Output the (X, Y) coordinate of the center of the cell containing the given text.  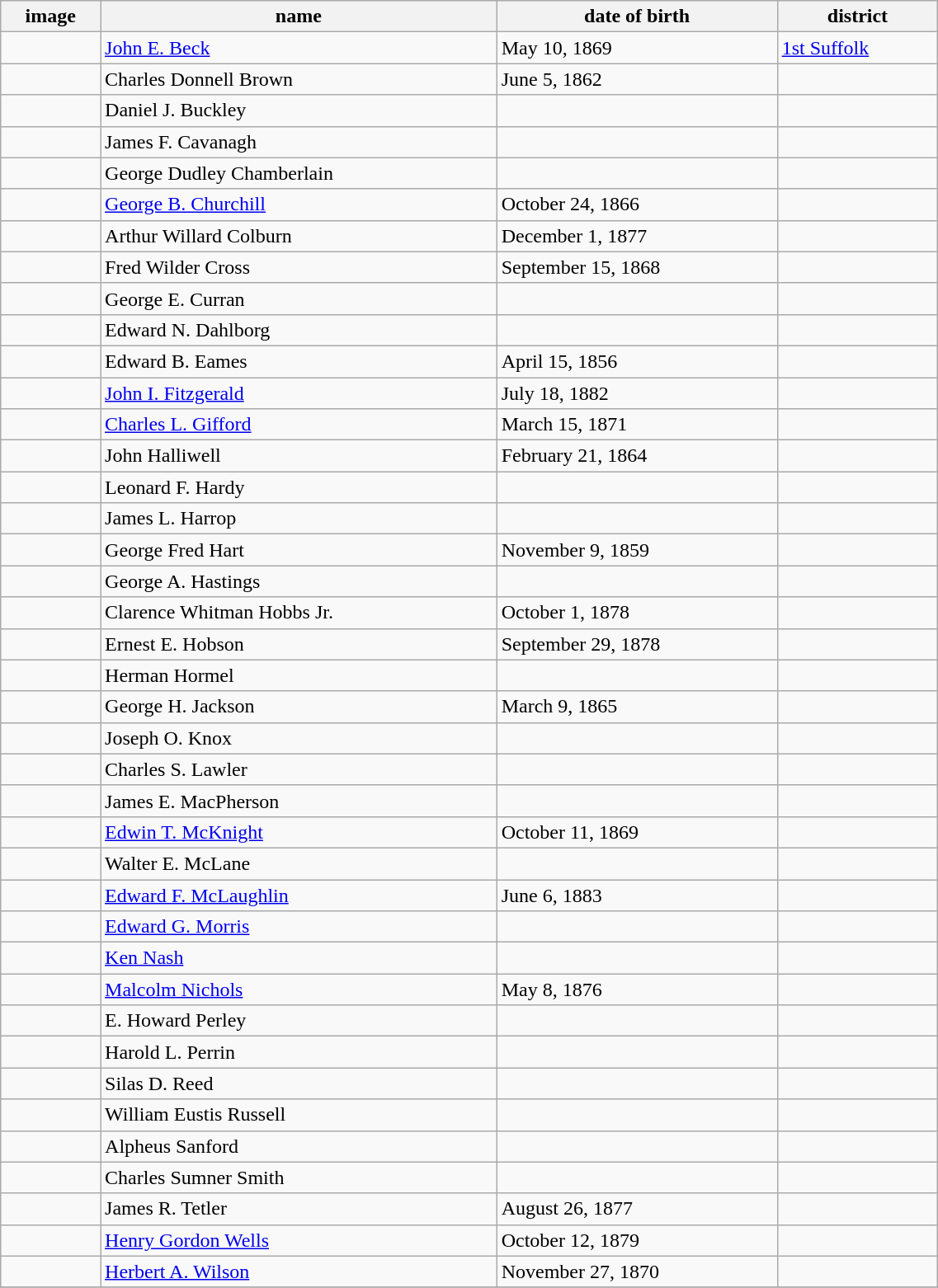
Edward B. Eames (299, 361)
May 10, 1869 (637, 48)
Edward G. Morris (299, 927)
Leonard F. Hardy (299, 487)
date of birth (637, 16)
November 9, 1859 (637, 550)
George Fred Hart (299, 550)
George E. Curran (299, 298)
Malcolm Nichols (299, 990)
April 15, 1856 (637, 361)
February 21, 1864 (637, 456)
George A. Hastings (299, 581)
March 15, 1871 (637, 425)
Harold L. Perrin (299, 1052)
E. Howard Perley (299, 1021)
John E. Beck (299, 48)
John Halliwell (299, 456)
Arthur Willard Colburn (299, 236)
district (858, 16)
Charles S. Lawler (299, 769)
Edwin T. McKnight (299, 832)
George Dudley Chamberlain (299, 173)
Daniel J. Buckley (299, 110)
George H. Jackson (299, 707)
James E. MacPherson (299, 801)
John I. Fitzgerald (299, 393)
Walter E. McLane (299, 863)
Herbert A. Wilson (299, 1272)
image (51, 16)
Herman Hormel (299, 675)
Charles L. Gifford (299, 425)
September 15, 1868 (637, 267)
June 6, 1883 (637, 895)
Edward F. McLaughlin (299, 895)
October 12, 1879 (637, 1240)
June 5, 1862 (637, 79)
December 1, 1877 (637, 236)
August 26, 1877 (637, 1209)
October 24, 1866 (637, 204)
name (299, 16)
Clarence Whitman Hobbs Jr. (299, 613)
Fred Wilder Cross (299, 267)
Ken Nash (299, 958)
Charles Donnell Brown (299, 79)
James R. Tetler (299, 1209)
July 18, 1882 (637, 393)
May 8, 1876 (637, 990)
September 29, 1878 (637, 644)
October 11, 1869 (637, 832)
Charles Sumner Smith (299, 1178)
Edward N. Dahlborg (299, 330)
Alpheus Sanford (299, 1146)
James F. Cavanagh (299, 142)
March 9, 1865 (637, 707)
Joseph O. Knox (299, 738)
James L. Harrop (299, 519)
Henry Gordon Wells (299, 1240)
November 27, 1870 (637, 1272)
George B. Churchill (299, 204)
1st Suffolk (858, 48)
Ernest E. Hobson (299, 644)
William Eustis Russell (299, 1115)
October 1, 1878 (637, 613)
Silas D. Reed (299, 1084)
